From the cell containing the given text, extract its center point as (X, Y) coordinate. 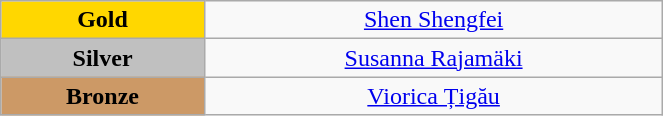
Gold (103, 20)
Silver (103, 58)
Susanna Rajamäki (433, 58)
Viorica Țigău (433, 96)
Bronze (103, 96)
Shen Shengfei (433, 20)
